Scan for the cell matching the given text and deliver its (X, Y) coordinate at center. 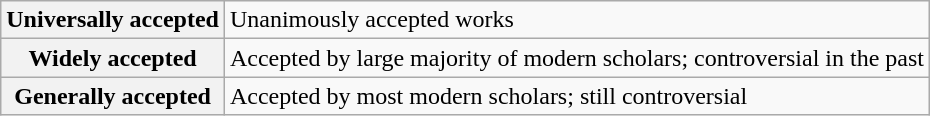
Widely accepted (113, 58)
Universally accepted (113, 20)
Accepted by most modern scholars; still controversial (576, 96)
Generally accepted (113, 96)
Unanimously accepted works (576, 20)
Accepted by large majority of modern scholars; controversial in the past (576, 58)
